Search for the cell housing the specified text and yield its (X, Y) center coordinate. 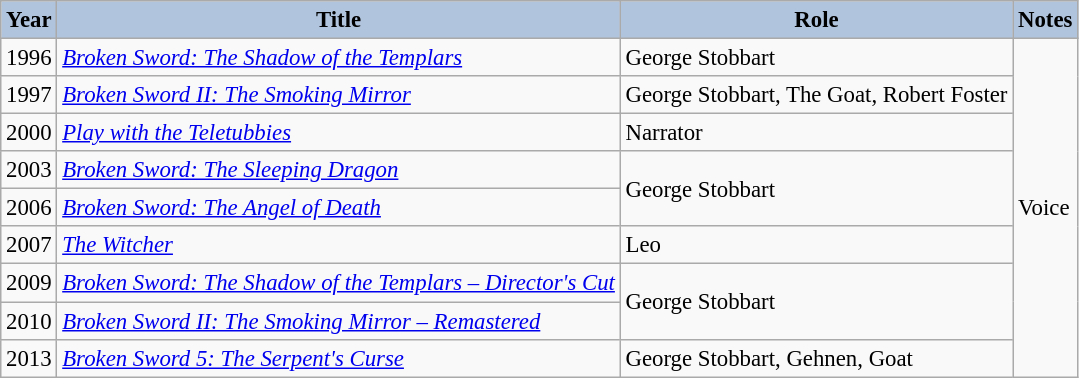
George Stobbart, The Goat, Robert Foster (816, 95)
The Witcher (338, 245)
2003 (29, 170)
Broken Sword: The Shadow of the Templars (338, 58)
Notes (1046, 20)
Broken Sword: The Sleeping Dragon (338, 170)
Broken Sword II: The Smoking Mirror (338, 95)
2010 (29, 321)
2006 (29, 208)
Broken Sword: The Angel of Death (338, 208)
Role (816, 20)
Play with the Teletubbies (338, 133)
1997 (29, 95)
Year (29, 20)
Broken Sword 5: The Serpent's Curse (338, 358)
1996 (29, 58)
Broken Sword II: The Smoking Mirror – Remastered (338, 321)
Title (338, 20)
Broken Sword: The Shadow of the Templars – Director's Cut (338, 283)
2000 (29, 133)
Voice (1046, 208)
Leo (816, 245)
2009 (29, 283)
2007 (29, 245)
George Stobbart, Gehnen, Goat (816, 358)
2013 (29, 358)
Narrator (816, 133)
